Find where the given text appears and provide that cell's center as [x, y] coordinate. 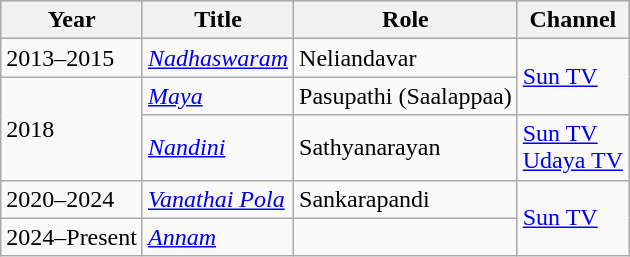
2020–2024 [72, 199]
Channel [572, 20]
Nandini [218, 148]
Neliandavar [406, 58]
Nadhaswaram [218, 58]
Sankarapandi [406, 199]
2024–Present [72, 237]
Sathyanarayan [406, 148]
Maya [218, 96]
2013–2015 [72, 58]
Role [406, 20]
Vanathai Pola [218, 199]
Title [218, 20]
Sun TV Udaya TV [572, 148]
Annam [218, 237]
Pasupathi (Saalappaa) [406, 96]
Year [72, 20]
2018 [72, 128]
